Detect which cell encompasses the target text, then output its [X, Y] center coordinate. 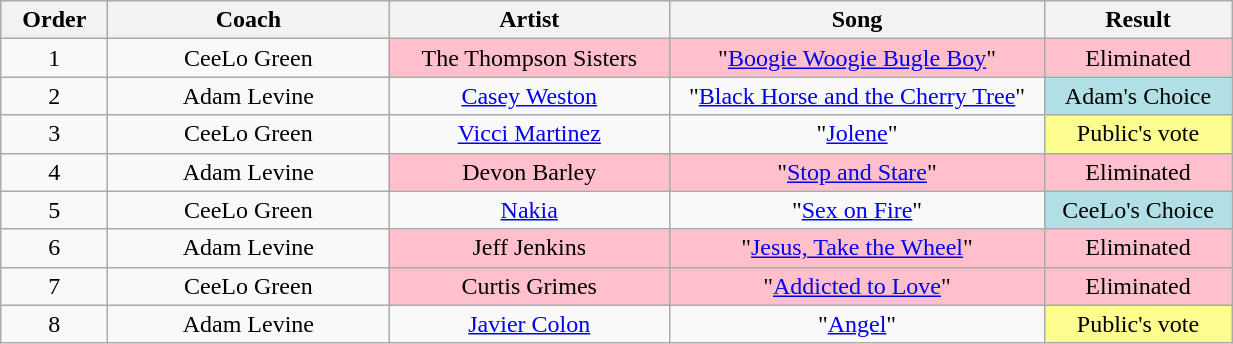
"Sex on Fire" [858, 210]
2 [54, 96]
Javier Colon [530, 324]
"Stop and Stare" [858, 172]
1 [54, 58]
Jeff Jenkins [530, 248]
"Black Horse and the Cherry Tree" [858, 96]
Nakia [530, 210]
The Thompson Sisters [530, 58]
3 [54, 134]
8 [54, 324]
4 [54, 172]
Vicci Martinez [530, 134]
"Angel" [858, 324]
5 [54, 210]
"Addicted to Love" [858, 286]
Song [858, 20]
6 [54, 248]
Order [54, 20]
7 [54, 286]
Casey Weston [530, 96]
Curtis Grimes [530, 286]
Devon Barley [530, 172]
Coach [248, 20]
Artist [530, 20]
CeeLo's Choice [1138, 210]
Adam's Choice [1138, 96]
"Boogie Woogie Bugle Boy" [858, 58]
"Jolene" [858, 134]
"Jesus, Take the Wheel" [858, 248]
Result [1138, 20]
